Search for the cell housing the specified text and yield its (X, Y) center coordinate. 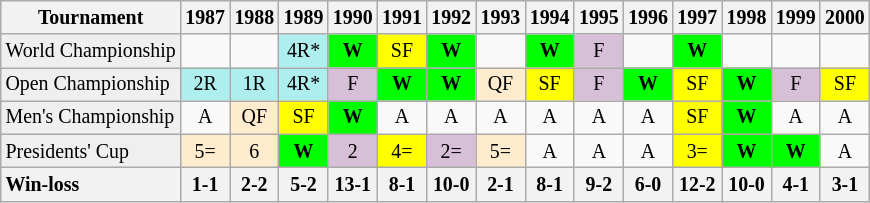
2 (352, 152)
13-1 (352, 184)
9-2 (598, 184)
6-0 (648, 184)
Tournament (91, 18)
1997 (698, 18)
1990 (352, 18)
1R (254, 84)
1998 (746, 18)
1991 (402, 18)
1993 (500, 18)
6 (254, 152)
1-1 (204, 184)
2000 (844, 18)
1989 (304, 18)
1992 (452, 18)
World Championship (91, 50)
12-2 (698, 184)
3= (698, 152)
2-2 (254, 184)
1999 (796, 18)
1988 (254, 18)
1987 (204, 18)
4= (402, 152)
2-1 (500, 184)
Win-loss (91, 184)
Open Championship (91, 84)
Men's Championship (91, 118)
1994 (550, 18)
Presidents' Cup (91, 152)
1995 (598, 18)
3-1 (844, 184)
2= (452, 152)
4-1 (796, 184)
5-2 (304, 184)
1996 (648, 18)
2R (204, 84)
